Provide the (x, y) coordinate of the cell's center where the given text is located.  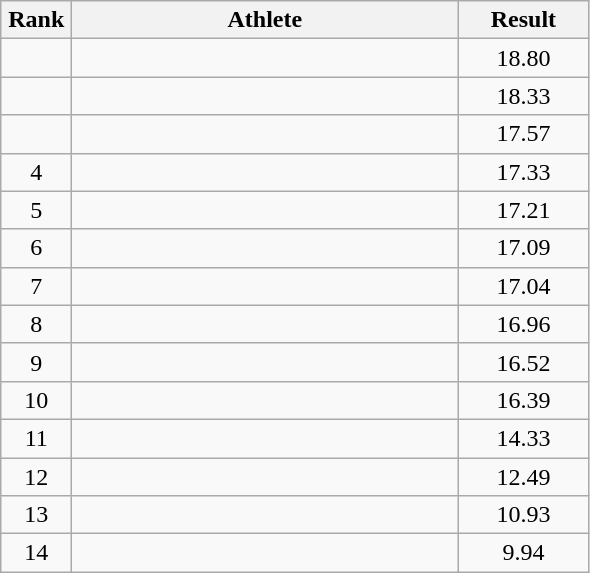
18.80 (524, 58)
18.33 (524, 96)
17.09 (524, 248)
16.52 (524, 362)
8 (36, 324)
6 (36, 248)
12 (36, 477)
Rank (36, 20)
12.49 (524, 477)
9.94 (524, 553)
Athlete (265, 20)
17.21 (524, 210)
10.93 (524, 515)
4 (36, 172)
11 (36, 438)
Result (524, 20)
5 (36, 210)
16.96 (524, 324)
17.57 (524, 134)
16.39 (524, 400)
14 (36, 553)
7 (36, 286)
9 (36, 362)
14.33 (524, 438)
17.33 (524, 172)
17.04 (524, 286)
10 (36, 400)
13 (36, 515)
